Output the (X, Y) coordinate of the center of the cell containing the given text.  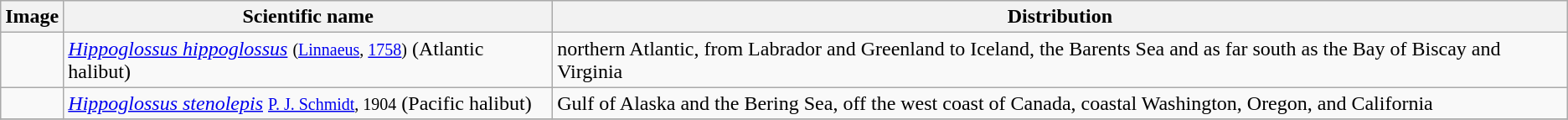
Gulf of Alaska and the Bering Sea, off the west coast of Canada, coastal Washington, Oregon, and California (1060, 103)
northern Atlantic, from Labrador and Greenland to Iceland, the Barents Sea and as far south as the Bay of Biscay and Virginia (1060, 60)
Hippoglossus stenolepis P. J. Schmidt, 1904 (Pacific halibut) (308, 103)
Scientific name (308, 17)
Distribution (1060, 17)
Hippoglossus hippoglossus (Linnaeus, 1758) (Atlantic halibut) (308, 60)
Image (32, 17)
